Locate the cell with the specified text and output its [x, y] center coordinate. 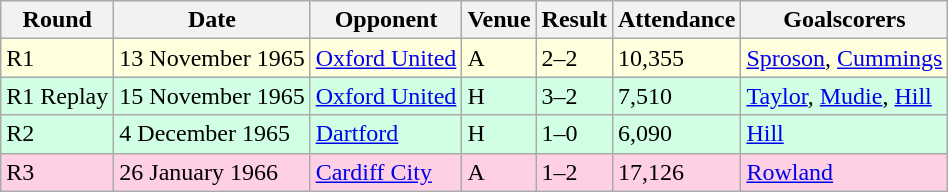
Rowland [844, 172]
26 January 1966 [212, 172]
1–2 [574, 172]
10,355 [676, 58]
R1 [58, 58]
Venue [499, 20]
Taylor, Mudie, Hill [844, 96]
2–2 [574, 58]
4 December 1965 [212, 134]
Cardiff City [386, 172]
17,126 [676, 172]
Sproson, Cummings [844, 58]
3–2 [574, 96]
Dartford [386, 134]
Result [574, 20]
Date [212, 20]
15 November 1965 [212, 96]
6,090 [676, 134]
Hill [844, 134]
R1 Replay [58, 96]
1–0 [574, 134]
Attendance [676, 20]
13 November 1965 [212, 58]
Goalscorers [844, 20]
R2 [58, 134]
R3 [58, 172]
Round [58, 20]
Opponent [386, 20]
7,510 [676, 96]
